Locate the cell with the specified text and output its (x, y) center coordinate. 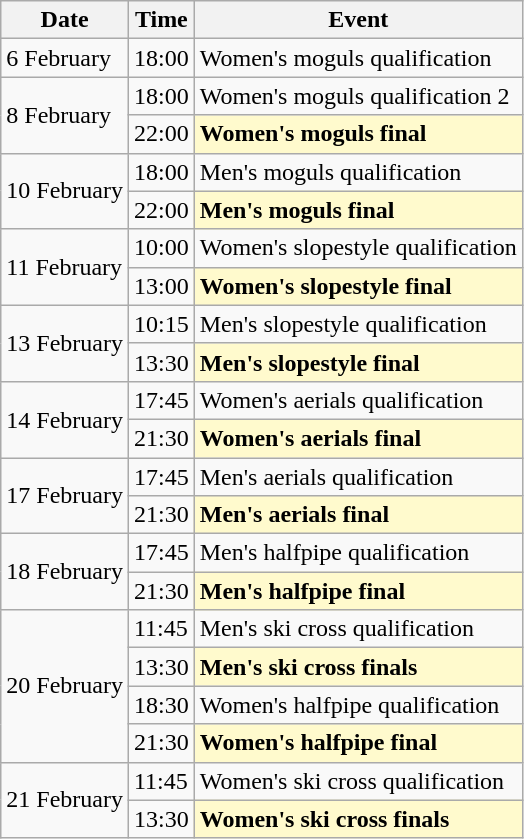
8 February (65, 115)
Men's ski cross finals (358, 667)
10:15 (161, 324)
10:00 (161, 248)
Women's aerials qualification (358, 400)
Women's halfpipe qualification (358, 705)
Men's moguls final (358, 210)
18 February (65, 572)
Men's moguls qualification (358, 172)
Women's aerials final (358, 438)
Women's ski cross finals (358, 819)
Men's halfpipe qualification (358, 553)
14 February (65, 419)
Time (161, 20)
Women's slopestyle qualification (358, 248)
Men's slopestyle qualification (358, 324)
Men's aerials qualification (358, 477)
Women's halfpipe final (358, 743)
Men's halfpipe final (358, 591)
Men's ski cross qualification (358, 629)
13:00 (161, 286)
13 February (65, 343)
Women's moguls final (358, 134)
Women's slopestyle final (358, 286)
Women's ski cross qualification (358, 781)
Women's moguls qualification 2 (358, 96)
18:30 (161, 705)
10 February (65, 191)
Event (358, 20)
Men's slopestyle final (358, 362)
17 February (65, 496)
Women's moguls qualification (358, 58)
21 February (65, 800)
6 February (65, 58)
11 February (65, 267)
Date (65, 20)
20 February (65, 686)
Men's aerials final (358, 515)
